Extract the (X, Y) coordinate from the center of the cell holding the provided text.  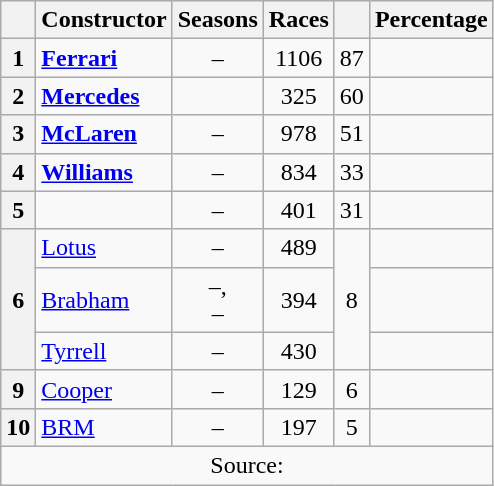
430 (298, 351)
51 (352, 134)
Williams (104, 172)
394 (298, 300)
325 (298, 96)
Mercedes (104, 96)
Seasons (218, 20)
9 (18, 389)
Constructor (104, 20)
197 (298, 427)
87 (352, 58)
60 (352, 96)
Cooper (104, 389)
1 (18, 58)
31 (352, 210)
4 (18, 172)
401 (298, 210)
10 (18, 427)
489 (298, 248)
Source: (248, 465)
McLaren (104, 134)
834 (298, 172)
2 (18, 96)
3 (18, 134)
Tyrrell (104, 351)
33 (352, 172)
Percentage (431, 20)
978 (298, 134)
Ferrari (104, 58)
8 (352, 300)
Races (298, 20)
BRM (104, 427)
Lotus (104, 248)
–,– (218, 300)
129 (298, 389)
Brabham (104, 300)
1106 (298, 58)
